Extract the (x, y) coordinate from the center of the cell holding the provided text.  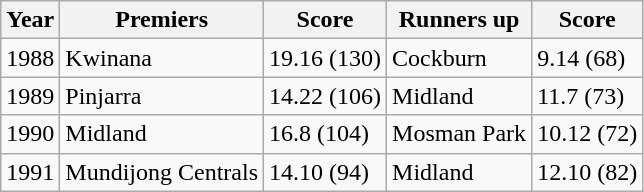
19.16 (130) (326, 58)
Runners up (460, 20)
Premiers (162, 20)
16.8 (104) (326, 134)
Pinjarra (162, 96)
1988 (30, 58)
Year (30, 20)
1989 (30, 96)
11.7 (73) (588, 96)
Mundijong Centrals (162, 172)
14.10 (94) (326, 172)
9.14 (68) (588, 58)
Cockburn (460, 58)
12.10 (82) (588, 172)
14.22 (106) (326, 96)
Kwinana (162, 58)
10.12 (72) (588, 134)
1990 (30, 134)
1991 (30, 172)
Mosman Park (460, 134)
